Scan for the cell matching the given text and deliver its [x, y] coordinate at center. 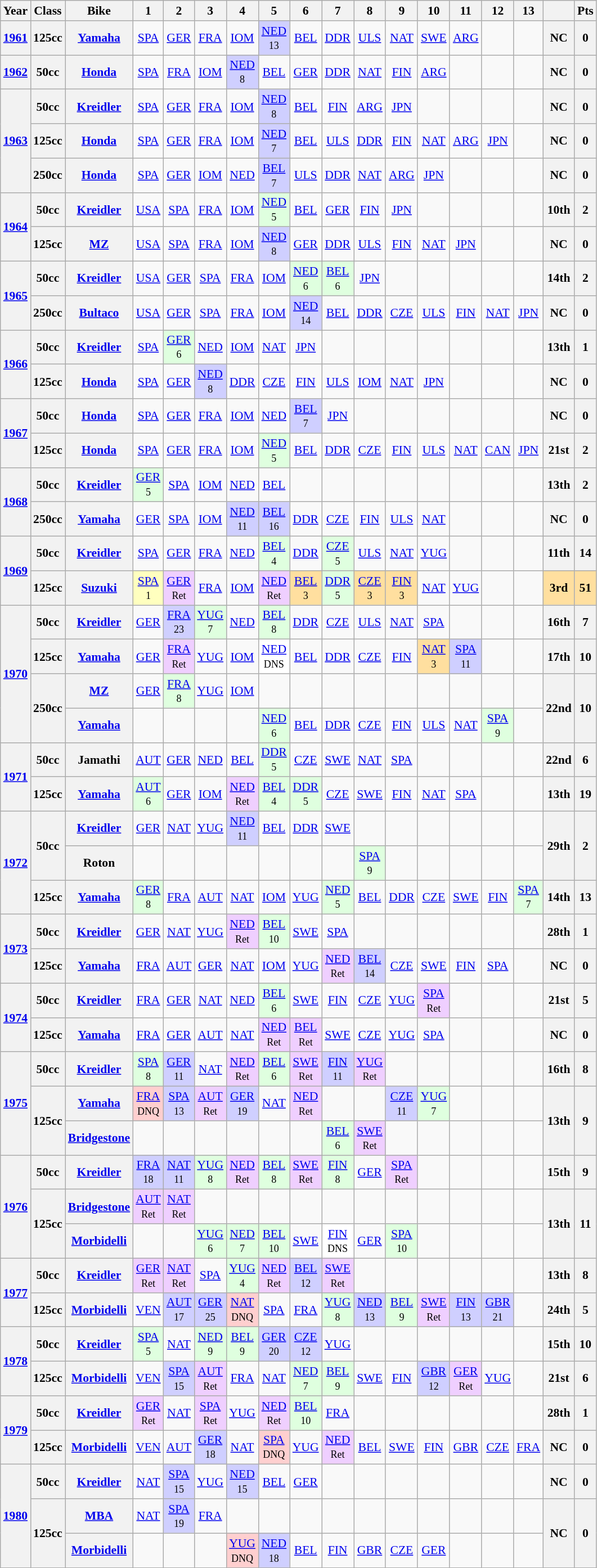
BEL12 [306, 1276]
SPA5 [148, 1344]
SPA8 [148, 1070]
Bike [99, 11]
FRARet [179, 657]
Suzuki [99, 588]
SPA11 [466, 657]
GER5 [148, 485]
51 [585, 588]
1976 [16, 1207]
3rd [559, 588]
12 [497, 11]
AUT6 [148, 794]
FRA23 [179, 622]
FIN8 [338, 1172]
NATDNQ [242, 1309]
1964 [16, 227]
1962 [16, 72]
1963 [16, 141]
NED14 [306, 313]
FIN11 [338, 1070]
CAN [497, 450]
1979 [16, 1430]
1977 [16, 1292]
GER20 [274, 1344]
3 [210, 11]
11th [559, 553]
GER25 [210, 1309]
BEL3 [306, 588]
1967 [16, 433]
YUGDNQ [242, 1550]
YUGRet [370, 1070]
SPADNQ [274, 1448]
Bultaco [99, 313]
GER8 [148, 898]
Class [48, 11]
1961 [16, 38]
SPA1 [148, 588]
SPA7 [528, 898]
GER11 [179, 1070]
CZE5 [338, 553]
14 [585, 553]
FIN13 [466, 1309]
Jamathi [99, 759]
1971 [16, 777]
YUG4 [242, 1276]
CZE3 [370, 588]
Roton [99, 863]
Year [16, 11]
1970 [16, 674]
NED18 [274, 1550]
NAT3 [433, 657]
FRA18 [148, 1172]
NAT11 [179, 1172]
GER19 [242, 1103]
1978 [16, 1362]
SPA13 [179, 1103]
CZE12 [306, 1344]
NED9 [210, 1344]
1980 [16, 1516]
AUT17 [179, 1309]
29th [559, 846]
BEL14 [370, 966]
FRA8 [179, 691]
BEL16 [274, 520]
1973 [16, 949]
4 [242, 11]
SPA10 [402, 1241]
1974 [16, 1017]
24th [559, 1309]
GER6 [179, 348]
1965 [16, 296]
Pts [585, 11]
FRADNQ [148, 1103]
10th [559, 209]
1966 [16, 364]
17th [559, 657]
YUG6 [210, 1241]
19 [585, 794]
NEDDNS [274, 657]
FINDNS [338, 1241]
1975 [16, 1103]
BELRet [306, 1035]
1972 [16, 863]
MBA [99, 1516]
CZE11 [402, 1103]
GBR21 [497, 1309]
SPA19 [179, 1516]
1968 [16, 502]
1969 [16, 571]
GBR12 [433, 1379]
NED15 [242, 1481]
FIN3 [402, 588]
GER18 [210, 1448]
